Determine the (x, y) coordinate at the center of the cell enclosing the given text.  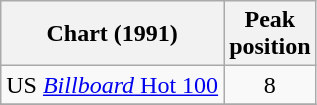
Chart (1991) (112, 34)
Peakposition (270, 34)
8 (270, 85)
US Billboard Hot 100 (112, 85)
